Output the [x, y] coordinate of the center of the cell containing the given text.  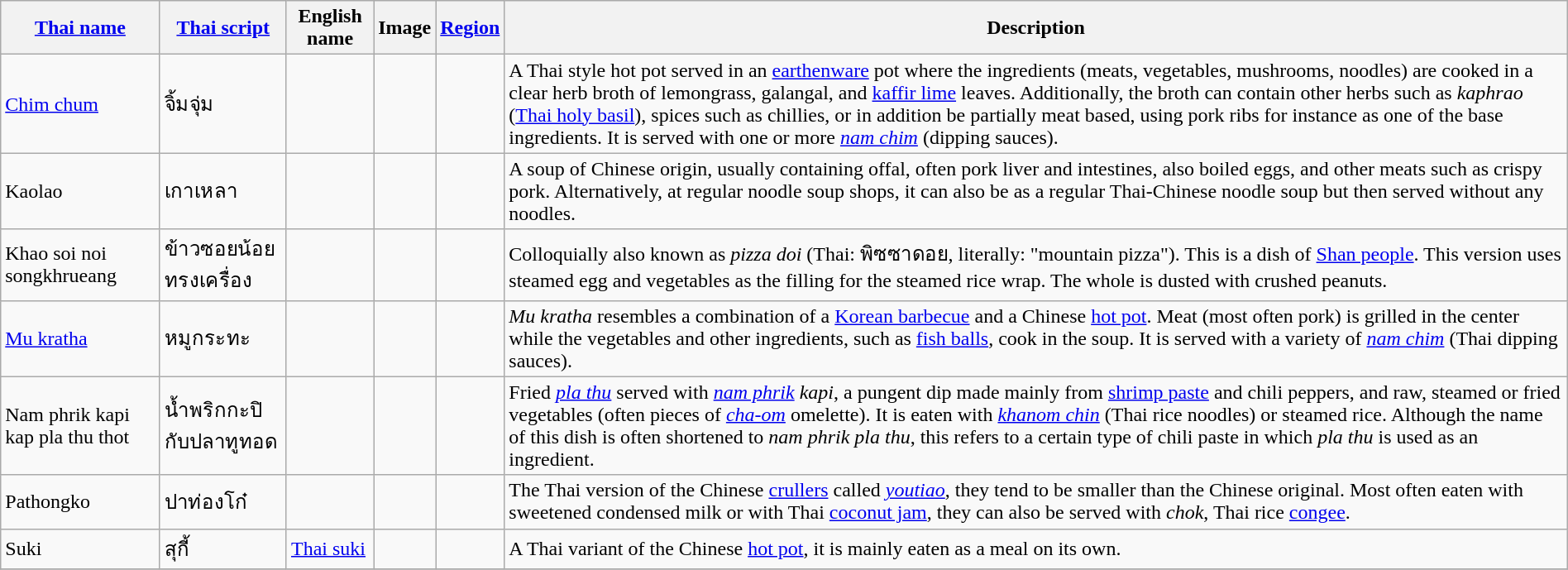
เกาเหลา [223, 191]
Thai script [223, 28]
หมูกระทะ [223, 338]
Image [405, 28]
Pathongko [80, 501]
Kaolao [80, 191]
Thai name [80, 28]
Region [470, 28]
A Thai variant of the Chinese hot pot, it is mainly eaten as a meal on its own. [1035, 549]
Mu kratha [80, 338]
ข้าวซอยน้อยทรงเครื่อง [223, 265]
Chim chum [80, 104]
Suki [80, 549]
สุกี้ [223, 549]
Description [1035, 28]
จิ้มจุ่ม [223, 104]
Nam phrik kapi kap pla thu thot [80, 425]
Khao soi noi songkhrueang [80, 265]
ปาท่องโก๋ [223, 501]
Thai suki [329, 549]
English name [329, 28]
น้ำพริกกะปิกับปลาทูทอด [223, 425]
